From the cell containing the given text, extract its center point as [X, Y] coordinate. 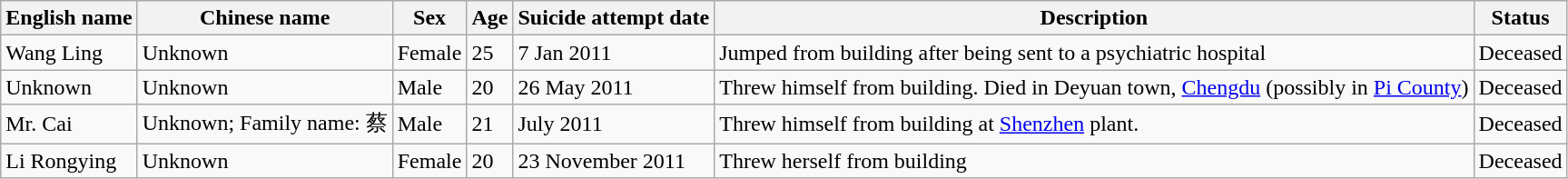
Mr. Cai [69, 124]
Sex [429, 18]
Threw himself from building at Shenzhen plant. [1094, 124]
Threw himself from building. Died in Deyuan town, Chengdu (possibly in Pi County) [1094, 87]
7 Jan 2011 [614, 53]
Description [1094, 18]
English name [69, 18]
Unknown; Family name: 蔡 [265, 124]
Chinese name [265, 18]
26 May 2011 [614, 87]
Wang Ling [69, 53]
23 November 2011 [614, 161]
Threw herself from building [1094, 161]
July 2011 [614, 124]
Suicide attempt date [614, 18]
Li Rongying [69, 161]
Status [1520, 18]
21 [490, 124]
Age [490, 18]
25 [490, 53]
Jumped from building after being sent to a psychiatric hospital [1094, 53]
